Capture the cell that displays the provided text and extract its (X, Y) central coordinate. 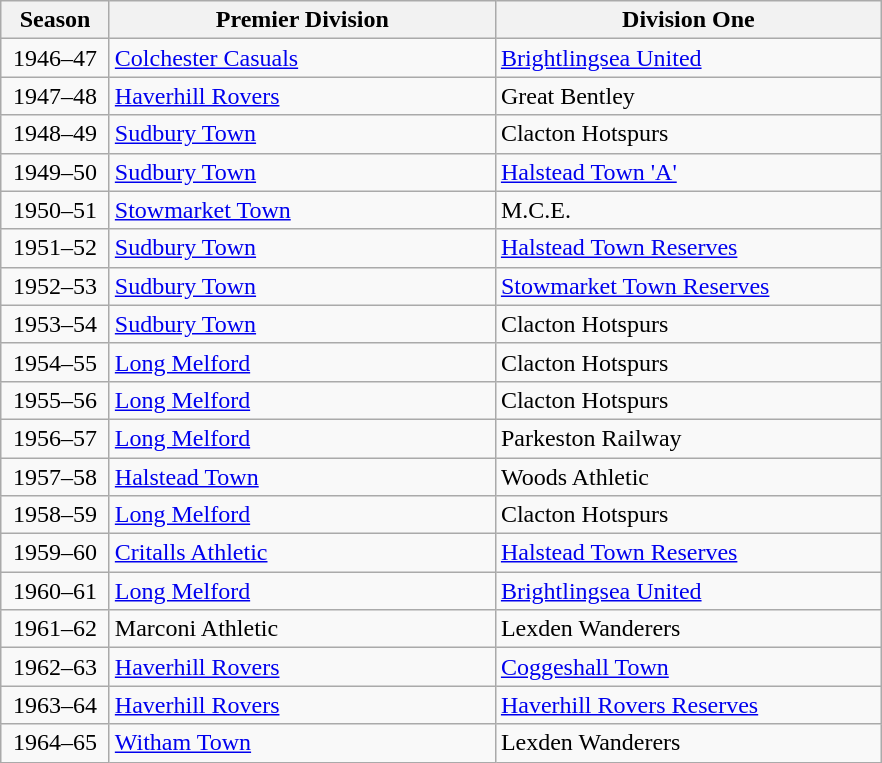
1946–47 (56, 58)
1962–63 (56, 667)
Great Bentley (688, 96)
Coggeshall Town (688, 667)
1960–61 (56, 591)
Halstead Town 'A' (688, 172)
1957–58 (56, 477)
Colchester Casuals (302, 58)
1947–48 (56, 96)
Haverhill Rovers Reserves (688, 705)
1954–55 (56, 362)
Marconi Athletic (302, 629)
Parkeston Railway (688, 438)
1951–52 (56, 248)
1950–51 (56, 210)
Stowmarket Town Reserves (688, 286)
Stowmarket Town (302, 210)
1959–60 (56, 553)
1956–57 (56, 438)
1961–62 (56, 629)
Witham Town (302, 743)
1953–54 (56, 324)
Woods Athletic (688, 477)
1952–53 (56, 286)
1964–65 (56, 743)
1963–64 (56, 705)
Division One (688, 20)
1949–50 (56, 172)
Premier Division (302, 20)
M.C.E. (688, 210)
Halstead Town (302, 477)
Critalls Athletic (302, 553)
1955–56 (56, 400)
1948–49 (56, 134)
1958–59 (56, 515)
Season (56, 20)
